Find where the given text appears and provide that cell's center as (x, y) coordinate. 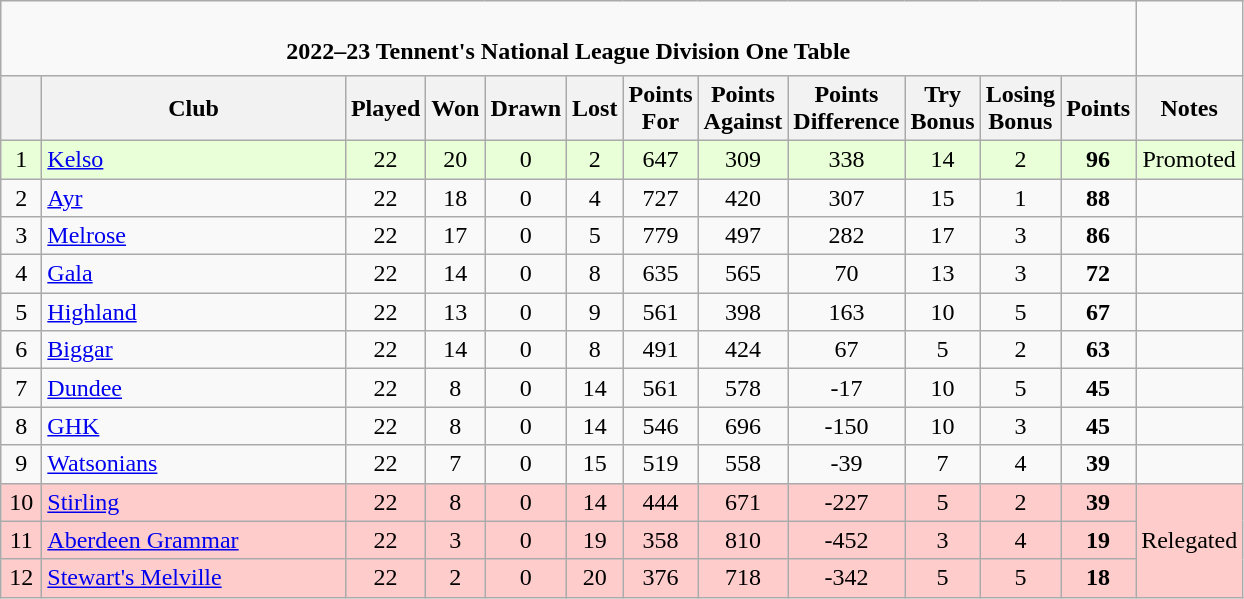
Points For (660, 108)
-452 (846, 540)
Drawn (526, 108)
444 (660, 502)
86 (1098, 236)
Highland (194, 312)
398 (743, 312)
Promoted (1190, 159)
-17 (846, 388)
810 (743, 540)
497 (743, 236)
358 (660, 540)
696 (743, 426)
Points (1098, 108)
Melrose (194, 236)
Relegated (1190, 540)
Try Bonus (942, 108)
338 (846, 159)
Losing Bonus (1020, 108)
Aberdeen Grammar (194, 540)
519 (660, 464)
Biggar (194, 350)
Dundee (194, 388)
420 (743, 197)
727 (660, 197)
Stewart's Melville (194, 578)
Played (385, 108)
Lost (595, 108)
Points Difference (846, 108)
635 (660, 274)
12 (22, 578)
70 (846, 274)
779 (660, 236)
63 (1098, 350)
96 (1098, 159)
282 (846, 236)
Club (194, 108)
Notes (1190, 108)
565 (743, 274)
546 (660, 426)
671 (743, 502)
Kelso (194, 159)
309 (743, 159)
307 (846, 197)
Points Against (743, 108)
6 (22, 350)
-150 (846, 426)
558 (743, 464)
-227 (846, 502)
647 (660, 159)
Watsonians (194, 464)
163 (846, 312)
Ayr (194, 197)
491 (660, 350)
-39 (846, 464)
GHK (194, 426)
-342 (846, 578)
Gala (194, 274)
578 (743, 388)
376 (660, 578)
Stirling (194, 502)
88 (1098, 197)
Won (456, 108)
11 (22, 540)
718 (743, 578)
72 (1098, 274)
424 (743, 350)
